Identify which cell holds the provided text, then report its (x, y) central coordinate. 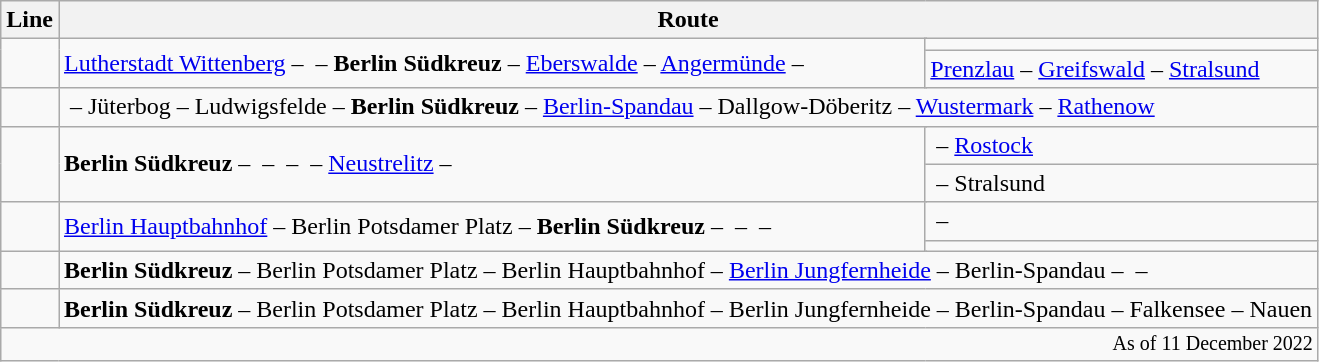
Berlin Südkreuz – Berlin Potsdamer Platz – Berlin Hauptbahnhof – Berlin Jungfernheide – Berlin-Spandau – – (688, 270)
Berlin Hauptbahnhof – Berlin Potsdamer Platz – Berlin Südkreuz – – – (491, 226)
– Jüterbog – Ludwigsfelde – Berlin Südkreuz – Berlin-Spandau – Dallgow-Döberitz – Wustermark – Rathenow (688, 107)
As of 11 December 2022 (660, 344)
Line (30, 20)
Lutherstadt Wittenberg – – Berlin Südkreuz – Eberswalde – Angermünde – (491, 64)
Berlin Südkreuz – Berlin Potsdamer Platz – Berlin Hauptbahnhof – Berlin Jungfernheide – Berlin-Spandau – Falkensee – Nauen (688, 308)
Route (688, 20)
– (1122, 221)
– Rostock (1122, 145)
Berlin Südkreuz – – – – Neustrelitz – (491, 164)
Prenzlau – Greifswald – Stralsund (1122, 69)
– Stralsund (1122, 183)
